Pinpoint the cell where the given text exists, returning its [X, Y] midpoint coordinate. 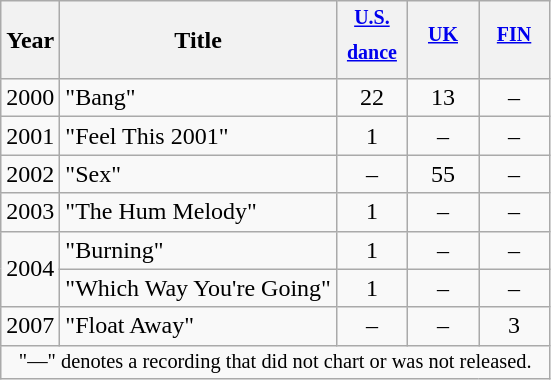
FIN [514, 40]
"Float Away" [198, 326]
Title [198, 40]
U.S. dance [372, 40]
13 [442, 98]
2004 [30, 269]
"Burning" [198, 250]
55 [442, 174]
"—" denotes a recording that did not chart or was not released. [276, 362]
"Which Way You're Going" [198, 288]
2007 [30, 326]
Year [30, 40]
"The Hum Melody" [198, 212]
"Bang" [198, 98]
2002 [30, 174]
"Feel This 2001" [198, 136]
UK [442, 40]
22 [372, 98]
2001 [30, 136]
"Sex" [198, 174]
2000 [30, 98]
2003 [30, 212]
3 [514, 326]
